Find where the given text appears and provide that cell's center as [x, y] coordinate. 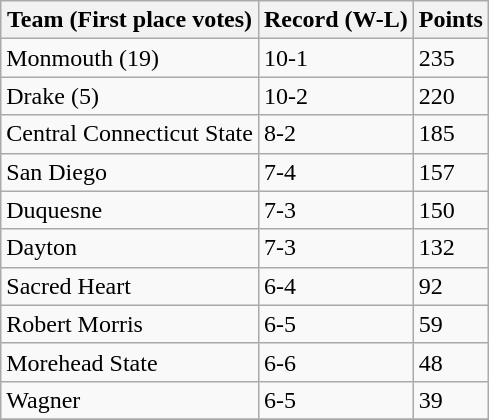
92 [450, 286]
Duquesne [130, 210]
Morehead State [130, 362]
Central Connecticut State [130, 134]
Wagner [130, 400]
132 [450, 248]
10-1 [336, 58]
59 [450, 324]
6-4 [336, 286]
157 [450, 172]
48 [450, 362]
Drake (5) [130, 96]
Record (W-L) [336, 20]
Dayton [130, 248]
150 [450, 210]
8-2 [336, 134]
Sacred Heart [130, 286]
Points [450, 20]
185 [450, 134]
235 [450, 58]
220 [450, 96]
Monmouth (19) [130, 58]
San Diego [130, 172]
Robert Morris [130, 324]
Team (First place votes) [130, 20]
7-4 [336, 172]
10-2 [336, 96]
6-6 [336, 362]
39 [450, 400]
